Scan for the cell matching the given text and deliver its (X, Y) coordinate at center. 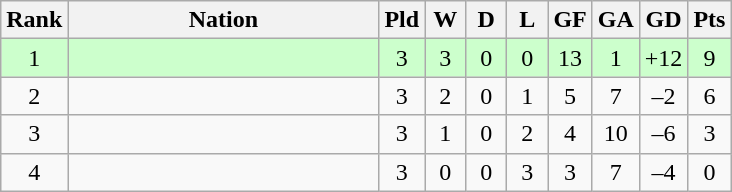
Pts (710, 20)
5 (570, 96)
L (528, 20)
W (446, 20)
–6 (664, 134)
Nation (224, 20)
10 (616, 134)
6 (710, 96)
13 (570, 58)
9 (710, 58)
GA (616, 20)
–4 (664, 172)
GD (664, 20)
Pld (402, 20)
GF (570, 20)
Rank (34, 20)
D (486, 20)
+12 (664, 58)
–2 (664, 96)
